Scan for the cell matching the given text and deliver its (x, y) coordinate at center. 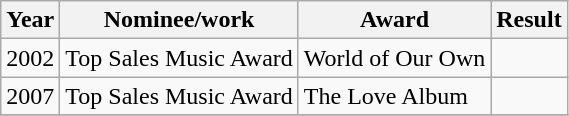
2007 (30, 96)
World of Our Own (394, 58)
Result (529, 20)
2002 (30, 58)
Year (30, 20)
Award (394, 20)
The Love Album (394, 96)
Nominee/work (179, 20)
